Detect which cell encompasses the target text, then output its (x, y) center coordinate. 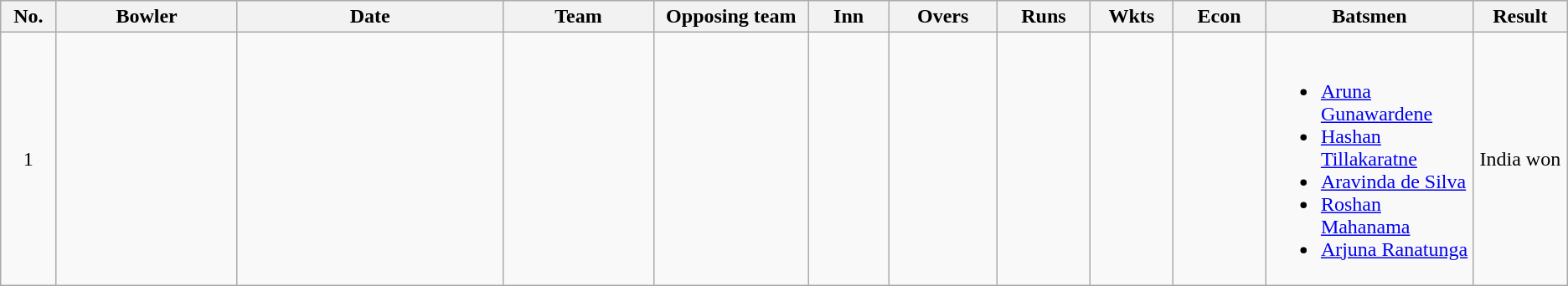
Date (370, 17)
Opposing team (731, 17)
Runs (1044, 17)
Wkts (1132, 17)
Result (1519, 17)
Inn (848, 17)
Econ (1220, 17)
Overs (943, 17)
Aruna GunawardeneHashan TillakaratneAravinda de SilvaRoshan MahanamaArjuna Ranatunga (1369, 159)
Batsmen (1369, 17)
1 (28, 159)
Team (578, 17)
India won (1519, 159)
No. (28, 17)
Bowler (147, 17)
